Detect which cell encompasses the target text, then output its [X, Y] center coordinate. 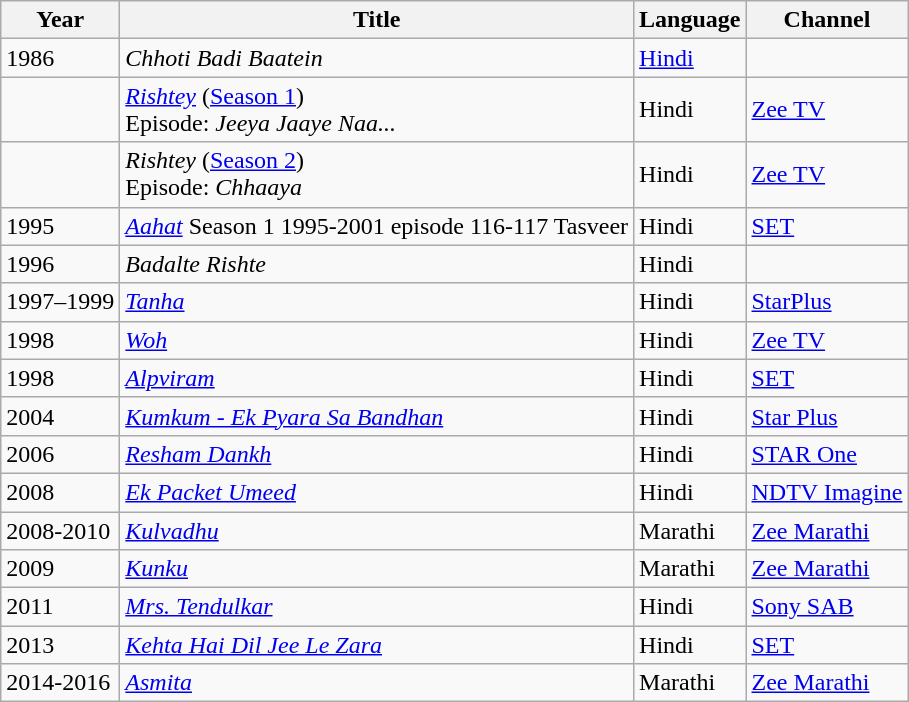
1986 [60, 58]
Aahat Season 1 1995-2001 episode 116-117 Tasveer [377, 226]
2004 [60, 416]
Chhoti Badi Baatein [377, 58]
Alpviram [377, 378]
2006 [60, 454]
Kumkum - Ek Pyara Sa Bandhan [377, 416]
1996 [60, 264]
Woh [377, 340]
STAR One [827, 454]
NDTV Imagine [827, 492]
Rishtey (Season 1) Episode: Jeeya Jaaye Naa... [377, 110]
Kulvadhu [377, 531]
1995 [60, 226]
Tanha [377, 302]
Language [690, 20]
2014-2016 [60, 683]
Asmita [377, 683]
2013 [60, 645]
Kehta Hai Dil Jee Le Zara [377, 645]
Channel [827, 20]
1997–1999 [60, 302]
Year [60, 20]
2011 [60, 607]
2009 [60, 569]
Resham Dankh [377, 454]
Badalte Rishte [377, 264]
StarPlus [827, 302]
Sony SAB [827, 607]
Mrs. Tendulkar [377, 607]
Rishtey (Season 2) Episode: Chhaaya [377, 174]
Star Plus [827, 416]
Kunku [377, 569]
2008-2010 [60, 531]
Ek Packet Umeed [377, 492]
2008 [60, 492]
Title [377, 20]
